Output the [x, y] coordinate of the center of the cell containing the given text.  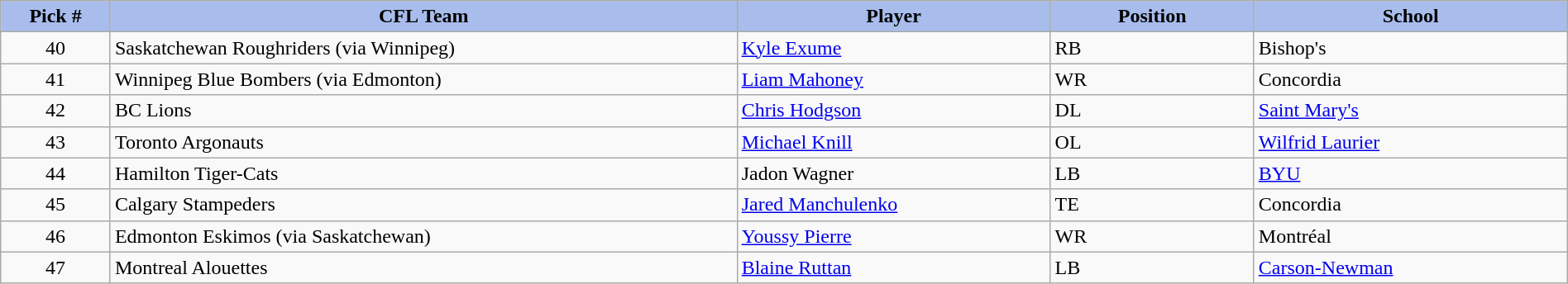
42 [56, 111]
Bishop's [1411, 48]
Winnipeg Blue Bombers (via Edmonton) [423, 79]
Chris Hodgson [893, 111]
Montreal Alouettes [423, 267]
40 [56, 48]
TE [1152, 205]
CFL Team [423, 17]
OL [1152, 142]
Jadon Wagner [893, 173]
Montréal [1411, 236]
Jared Manchulenko [893, 205]
School [1411, 17]
Calgary Stampeders [423, 205]
Liam Mahoney [893, 79]
44 [56, 173]
Toronto Argonauts [423, 142]
Carson-Newman [1411, 267]
RB [1152, 48]
BYU [1411, 173]
43 [56, 142]
45 [56, 205]
46 [56, 236]
Michael Knill [893, 142]
DL [1152, 111]
Youssy Pierre [893, 236]
41 [56, 79]
Wilfrid Laurier [1411, 142]
BC Lions [423, 111]
Kyle Exume [893, 48]
Hamilton Tiger-Cats [423, 173]
Player [893, 17]
Position [1152, 17]
Blaine Ruttan [893, 267]
47 [56, 267]
Pick # [56, 17]
Edmonton Eskimos (via Saskatchewan) [423, 236]
Saskatchewan Roughriders (via Winnipeg) [423, 48]
Saint Mary's [1411, 111]
